Scan for the cell matching the given text and deliver its (x, y) coordinate at center. 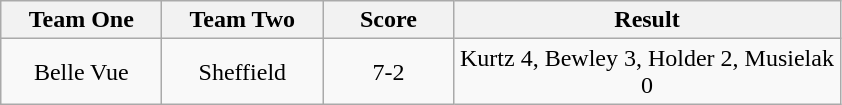
Score (388, 20)
Belle Vue (82, 72)
Team One (82, 20)
7-2 (388, 72)
Result (647, 20)
Team Two (242, 20)
Sheffield (242, 72)
Kurtz 4, Bewley 3, Holder 2, Musielak 0 (647, 72)
